Capture the cell that displays the provided text and extract its [X, Y] central coordinate. 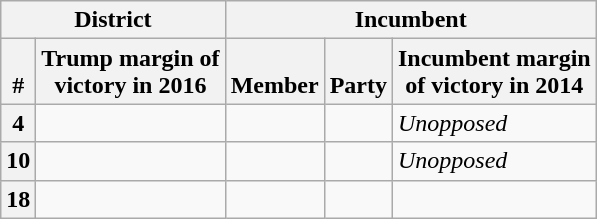
District [113, 20]
# [18, 72]
Trump margin ofvictory in 2016 [130, 72]
10 [18, 161]
Incumbent marginof victory in 2014 [494, 72]
18 [18, 199]
4 [18, 123]
Party [358, 72]
Incumbent [410, 20]
Member [274, 72]
